Provide the (X, Y) coordinate of the cell's center where the given text is located.  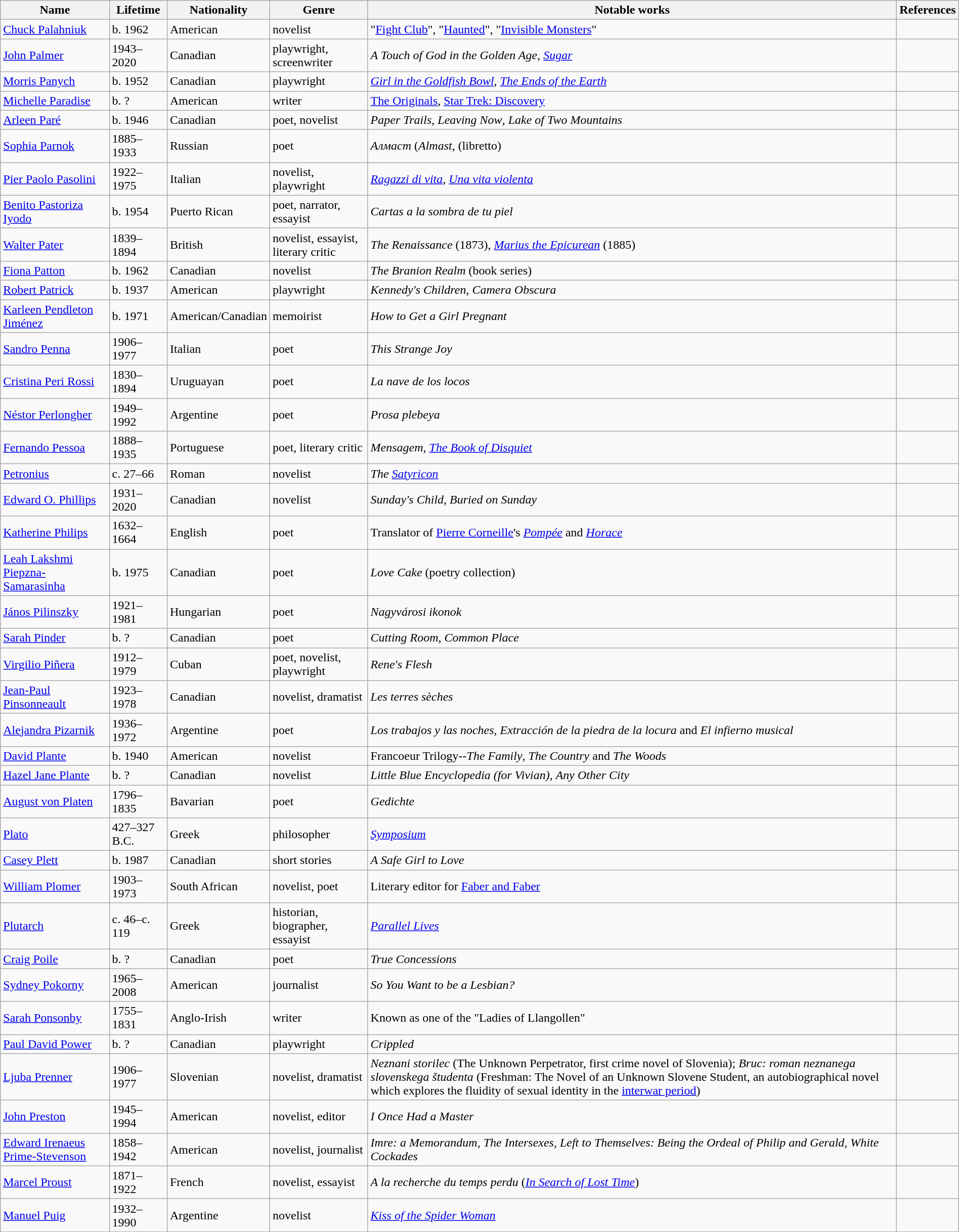
Notable works (632, 10)
Les terres sèches (632, 697)
Walter Pater (55, 245)
Alejandra Pizarnik (55, 730)
Pier Paolo Pasolini (55, 179)
Bavarian (219, 801)
How to Get a Girl Pregnant (632, 315)
Paul David Power (55, 1044)
Hungarian (219, 612)
Gedichte (632, 801)
Ljuba Prenner (55, 1077)
philosopher (319, 834)
1903–1973 (138, 887)
Sarah Ponsonby (55, 1018)
1796–1835 (138, 801)
Known as one of the "Ladies of Llangollen" (632, 1018)
John Palmer (55, 56)
Cartas a la sombra de tu piel (632, 211)
1949–1992 (138, 415)
Girl in the Goldfish Bowl, The Ends of the Earth (632, 81)
Uruguayan (219, 382)
The Satyricon (632, 474)
David Plante (55, 756)
novelist, essayist, literary critic (319, 245)
Puerto Rican (219, 211)
Plato (55, 834)
1945–1994 (138, 1116)
French (219, 1182)
427–327 B.C. (138, 834)
1885–1933 (138, 146)
b. 1954 (138, 211)
Ragazzi di vita, Una vita violenta (632, 179)
I Once Had a Master (632, 1116)
Cristina Peri Rossi (55, 382)
Robert Patrick (55, 290)
Rene's Flesh (632, 664)
Sunday's Child, Buried on Sunday (632, 499)
Anglo-Irish (219, 1018)
South African (219, 887)
Fernando Pessoa (55, 448)
b. 1975 (138, 572)
Parallel Lives (632, 926)
c. 46–c. 119 (138, 926)
Portuguese (219, 448)
Sandro Penna (55, 349)
Russian (219, 146)
"Fight Club", "Haunted", "Invisible Monsters" (632, 29)
1931–2020 (138, 499)
Edward O. Phillips (55, 499)
Jean-Paul Pinsonneault (55, 697)
b. 1952 (138, 81)
Kennedy's Children, Camera Obscura (632, 290)
True Concessions (632, 959)
1755–1831 (138, 1018)
Fiona Patton (55, 270)
Paper Trails, Leaving Now, Lake of Two Mountains (632, 120)
So You Want to be a Lesbian? (632, 985)
Chuck Palahniuk (55, 29)
b. 1971 (138, 315)
Michelle Paradise (55, 101)
Sarah Pinder (55, 638)
Sydney Pokorny (55, 985)
Name (55, 10)
1888–1935 (138, 448)
Plutarch (55, 926)
1858–1942 (138, 1150)
novelist, playwright (319, 179)
poet, novelist (319, 120)
Arleen Paré (55, 120)
Kiss of the Spider Woman (632, 1215)
Literary editor for Faber and Faber (632, 887)
1943–2020 (138, 56)
Nationality (219, 10)
novelist, editor (319, 1116)
American/Canadian (219, 315)
Crippled (632, 1044)
Nagyvárosi ikonok (632, 612)
English (219, 533)
Edward Irenaeus Prime-Stevenson (55, 1150)
Roman (219, 474)
c. 27–66 (138, 474)
1922–1975 (138, 179)
1932–1990 (138, 1215)
novelist, poet (319, 887)
Benito Pastoriza Iyodo (55, 211)
La nave de los locos (632, 382)
Cutting Room, Common Place (632, 638)
b. 1946 (138, 120)
1923–1978 (138, 697)
Craig Poile (55, 959)
novelist, journalist (319, 1150)
Genre (319, 10)
Translator of Pierre Corneille's Pompée and Horace (632, 533)
b. 1940 (138, 756)
Imre: a Memorandum, The Intersexes, Left to Themselves: Being the Ordeal of Philip and Gerald, White Cockades (632, 1150)
poet, literary critic (319, 448)
1632–1664 (138, 533)
Cuban (219, 664)
Petronius (55, 474)
Katherine Philips (55, 533)
1830–1894 (138, 382)
Sophia Parnok (55, 146)
1871–1922 (138, 1182)
poet, novelist, playwright (319, 664)
1921–1981 (138, 612)
1839–1894 (138, 245)
Алмаст (Almast, (libretto) (632, 146)
Karleen Pendleton Jiménez (55, 315)
Marcel Proust (55, 1182)
Hazel Jane Plante (55, 775)
The Originals, Star Trek: Discovery (632, 101)
John Preston (55, 1116)
The Branion Realm (book series) (632, 270)
b. 1987 (138, 860)
journalist (319, 985)
memoirist (319, 315)
August von Platen (55, 801)
playwright, screenwriter (319, 56)
A la recherche du temps perdu (In Search of Lost Time) (632, 1182)
Morris Panych (55, 81)
References (928, 10)
This Strange Joy (632, 349)
1965–2008 (138, 985)
1936–1972 (138, 730)
A Touch of God in the Golden Age, Sugar (632, 56)
novelist, essayist (319, 1182)
Prosa plebeya (632, 415)
Lifetime (138, 10)
Casey Plett (55, 860)
Symposium (632, 834)
János Pilinszky (55, 612)
poet, narrator, essayist (319, 211)
British (219, 245)
1912–1979 (138, 664)
historian, biographer, essayist (319, 926)
The Renaissance (1873), Marius the Epicurean (1885) (632, 245)
Los trabajos y las noches, Extracción de la piedra de la locura and El infierno musical (632, 730)
Little Blue Encyclopedia (for Vivian), Any Other City (632, 775)
Slovenian (219, 1077)
William Plomer (55, 887)
b. 1937 (138, 290)
Virgilio Piñera (55, 664)
Leah Lakshmi Piepzna-Samarasinha (55, 572)
short stories (319, 860)
Manuel Puig (55, 1215)
A Safe Girl to Love (632, 860)
Mensagem, The Book of Disquiet (632, 448)
Francoeur Trilogy--The Family, The Country and The Woods (632, 756)
Néstor Perlongher (55, 415)
Love Cake (poetry collection) (632, 572)
